Pinpoint the cell where the given text exists, returning its [X, Y] midpoint coordinate. 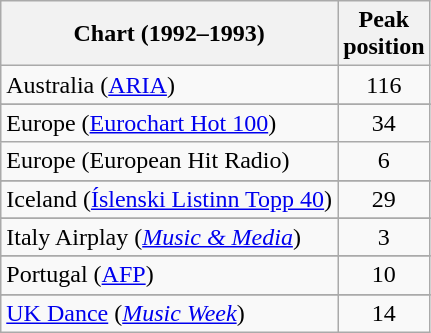
6 [384, 161]
UK Dance (Music Week) [170, 313]
116 [384, 85]
Europe (European Hit Radio) [170, 161]
29 [384, 199]
34 [384, 123]
3 [384, 237]
Iceland (Íslenski Listinn Topp 40) [170, 199]
Chart (1992–1993) [170, 34]
14 [384, 313]
Peakposition [384, 34]
Europe (Eurochart Hot 100) [170, 123]
Italy Airplay (Music & Media) [170, 237]
10 [384, 275]
Australia (ARIA) [170, 85]
Portugal (AFP) [170, 275]
